Scan for the cell matching the given text and deliver its [x, y] coordinate at center. 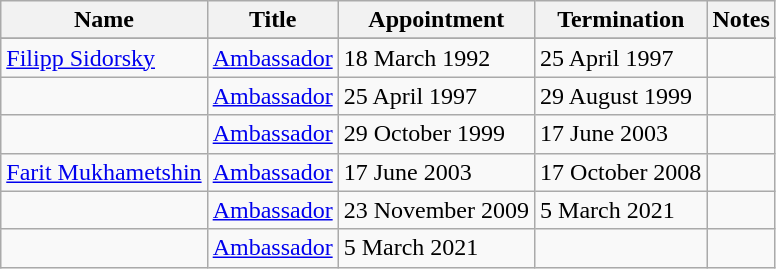
Farit Mukhametshin [104, 172]
Filipp Sidorsky [104, 58]
29 August 1999 [621, 96]
Termination [621, 20]
Name [104, 20]
18 March 1992 [436, 58]
29 October 1999 [436, 134]
Notes [741, 20]
17 October 2008 [621, 172]
Title [272, 20]
Appointment [436, 20]
23 November 2009 [436, 210]
